For the text-containing cell, return its midpoint in (x, y) coordinate format. 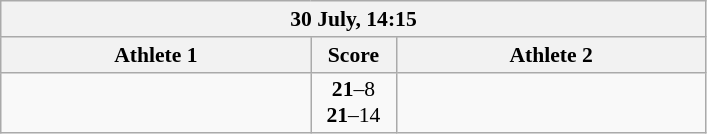
Athlete 2 (551, 55)
Score (354, 55)
Athlete 1 (156, 55)
30 July, 14:15 (354, 19)
21–821–14 (354, 102)
